Extract the [x, y] coordinate from the center of the cell holding the provided text.  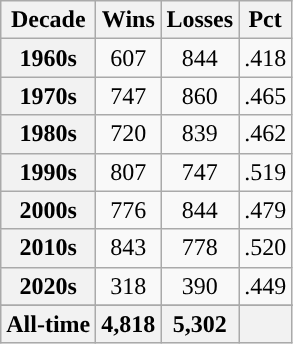
318 [128, 286]
607 [128, 58]
1990s [48, 172]
.520 [266, 248]
2020s [48, 286]
Losses [200, 20]
1970s [48, 96]
390 [200, 286]
839 [200, 134]
Pct [266, 20]
5,302 [200, 324]
Decade [48, 20]
4,818 [128, 324]
1960s [48, 58]
778 [200, 248]
720 [128, 134]
.462 [266, 134]
All-time [48, 324]
776 [128, 210]
807 [128, 172]
860 [200, 96]
Wins [128, 20]
.465 [266, 96]
.519 [266, 172]
.479 [266, 210]
2000s [48, 210]
843 [128, 248]
.449 [266, 286]
.418 [266, 58]
2010s [48, 248]
1980s [48, 134]
